Provide the (x, y) coordinate of the cell's center where the given text is located.  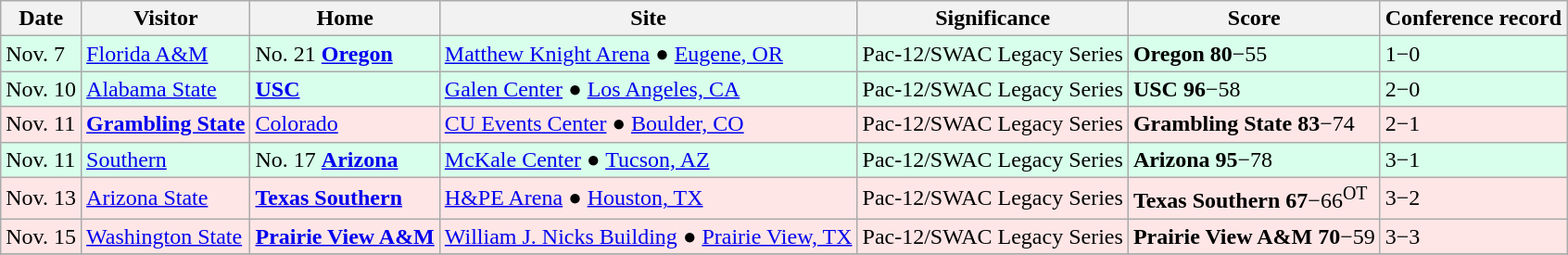
Nov. 7 (41, 54)
Nov. 13 (41, 198)
Significance (993, 19)
Site (649, 19)
CU Events Center ● Boulder, CO (649, 124)
Alabama State (166, 89)
Colorado (345, 124)
3−2 (1473, 198)
2−1 (1473, 124)
Arizona 95−78 (1254, 159)
USC (345, 89)
Florida A&M (166, 54)
Arizona State (166, 198)
Date (41, 19)
3−3 (1473, 236)
Nov. 15 (41, 236)
Grambling State (166, 124)
No. 21 Oregon (345, 54)
3−1 (1473, 159)
Score (1254, 19)
H&PE Arena ● Houston, TX (649, 198)
Visitor (166, 19)
Grambling State 83−74 (1254, 124)
Texas Southern (345, 198)
Matthew Knight Arena ● Eugene, OR (649, 54)
McKale Center ● Tucson, AZ (649, 159)
Home (345, 19)
2−0 (1473, 89)
Texas Southern 67−66OT (1254, 198)
William J. Nicks Building ● Prairie View, TX (649, 236)
1−0 (1473, 54)
Prairie View A&M 70−59 (1254, 236)
USC 96−58 (1254, 89)
No. 17 Arizona (345, 159)
Washington State (166, 236)
Oregon 80−55 (1254, 54)
Galen Center ● Los Angeles, CA (649, 89)
Southern (166, 159)
Prairie View A&M (345, 236)
Nov. 10 (41, 89)
Conference record (1473, 19)
